From the cell containing the given text, extract its center point as (x, y) coordinate. 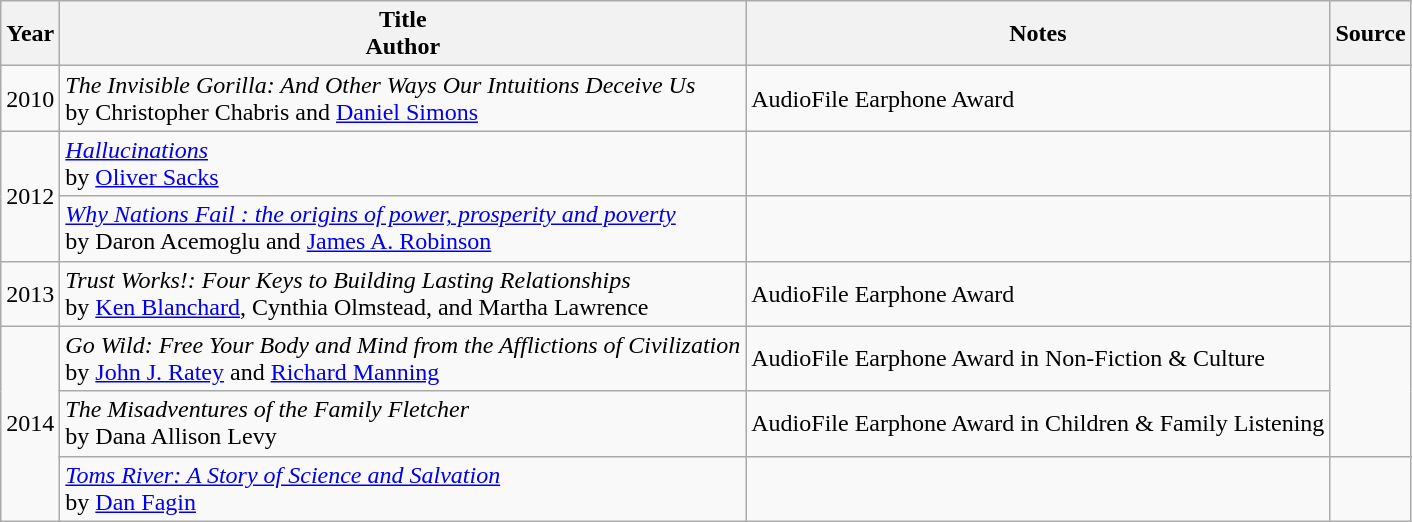
2014 (30, 424)
The Invisible Gorilla: And Other Ways Our Intuitions Deceive Usby Christopher Chabris and Daniel Simons (403, 98)
2010 (30, 98)
Year (30, 34)
Toms River: A Story of Science and Salvationby Dan Fagin (403, 488)
AudioFile Earphone Award in Children & Family Listening (1038, 424)
Why Nations Fail : the origins of power, prosperity and povertyby Daron Acemoglu and James A. Robinson (403, 228)
Go Wild: Free Your Body and Mind from the Afflictions of Civilizationby John J. Ratey and Richard Manning (403, 358)
Hallucinationsby Oliver Sacks (403, 164)
Trust Works!: Four Keys to Building Lasting Relationshipsby Ken Blanchard, Cynthia Olmstead, and Martha Lawrence (403, 294)
Source (1370, 34)
2012 (30, 196)
Notes (1038, 34)
AudioFile Earphone Award in Non-Fiction & Culture (1038, 358)
2013 (30, 294)
The Misadventures of the Family Fletcherby Dana Allison Levy (403, 424)
TitleAuthor (403, 34)
